Determine the (x, y) coordinate at the center of the cell enclosing the given text.  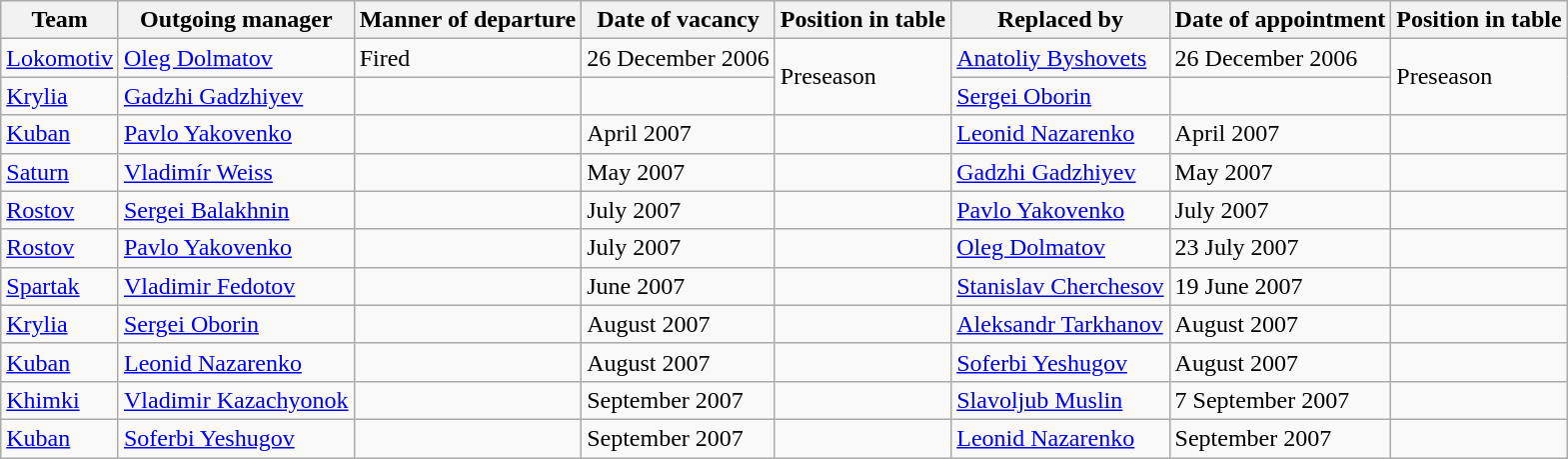
7 September 2007 (1280, 400)
Fired (468, 58)
Khimki (60, 400)
June 2007 (679, 286)
Slavoljub Muslin (1060, 400)
Date of appointment (1280, 20)
19 June 2007 (1280, 286)
Outgoing manager (236, 20)
Stanislav Cherchesov (1060, 286)
Team (60, 20)
Date of vacancy (679, 20)
Anatoliy Byshovets (1060, 58)
Spartak (60, 286)
Vladimír Weiss (236, 172)
Lokomotiv (60, 58)
Manner of departure (468, 20)
23 July 2007 (1280, 248)
Replaced by (1060, 20)
Sergei Balakhnin (236, 210)
Saturn (60, 172)
Vladimir Kazachyonok (236, 400)
Aleksandr Tarkhanov (1060, 324)
Vladimir Fedotov (236, 286)
